From the cell containing the given text, extract its center point as (X, Y) coordinate. 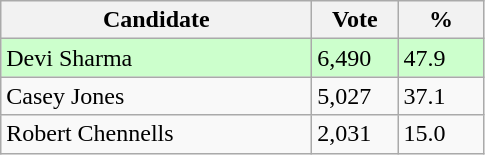
Devi Sharma (156, 58)
Vote (355, 20)
15.0 (441, 134)
Casey Jones (156, 96)
2,031 (355, 134)
% (441, 20)
5,027 (355, 96)
37.1 (441, 96)
Robert Chennells (156, 134)
Candidate (156, 20)
6,490 (355, 58)
47.9 (441, 58)
